Detect which cell encompasses the target text, then output its [X, Y] center coordinate. 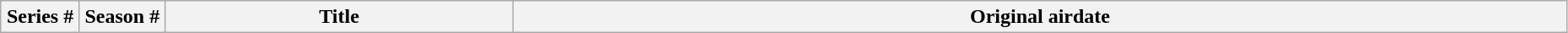
Series # [40, 17]
Original airdate [1041, 17]
Season # [121, 17]
Title [339, 17]
